Detect which cell encompasses the target text, then output its [X, Y] center coordinate. 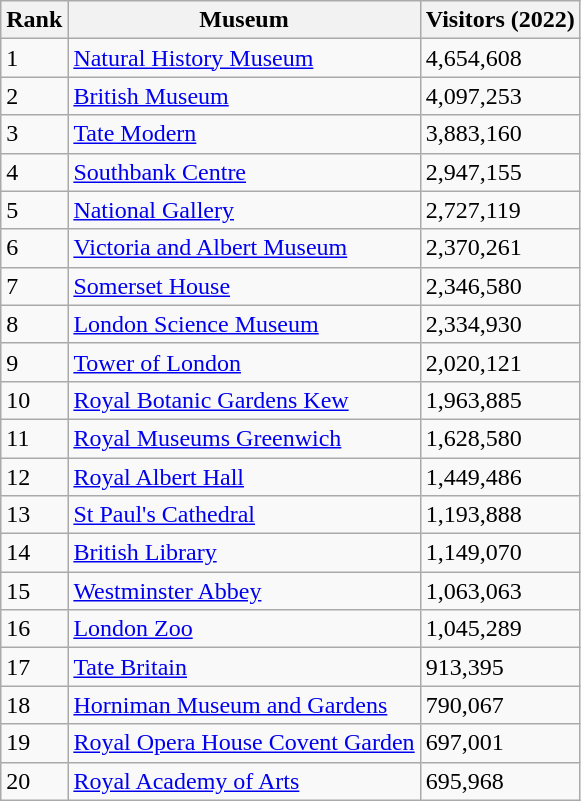
9 [34, 362]
1,063,063 [500, 591]
2,334,930 [500, 324]
Royal Academy of Arts [244, 781]
15 [34, 591]
1,628,580 [500, 438]
Tate Britain [244, 667]
20 [34, 781]
Tate Modern [244, 134]
British Library [244, 553]
19 [34, 743]
14 [34, 553]
Rank [34, 20]
17 [34, 667]
1 [34, 58]
8 [34, 324]
Tower of London [244, 362]
2,020,121 [500, 362]
11 [34, 438]
697,001 [500, 743]
London Science Museum [244, 324]
695,968 [500, 781]
1,045,289 [500, 629]
Somerset House [244, 286]
5 [34, 210]
7 [34, 286]
2,727,119 [500, 210]
Westminster Abbey [244, 591]
1,449,486 [500, 477]
Visitors (2022) [500, 20]
12 [34, 477]
6 [34, 248]
4,097,253 [500, 96]
3 [34, 134]
2 [34, 96]
1,149,070 [500, 553]
4,654,608 [500, 58]
16 [34, 629]
Royal Opera House Covent Garden [244, 743]
13 [34, 515]
10 [34, 400]
18 [34, 705]
1,193,888 [500, 515]
3,883,160 [500, 134]
St Paul's Cathedral [244, 515]
1,963,885 [500, 400]
2,947,155 [500, 172]
4 [34, 172]
Royal Museums Greenwich [244, 438]
913,395 [500, 667]
Southbank Centre [244, 172]
Royal Albert Hall [244, 477]
Natural History Museum [244, 58]
Royal Botanic Gardens Kew [244, 400]
London Zoo [244, 629]
National Gallery [244, 210]
Victoria and Albert Museum [244, 248]
2,346,580 [500, 286]
Horniman Museum and Gardens [244, 705]
790,067 [500, 705]
Museum [244, 20]
2,370,261 [500, 248]
British Museum [244, 96]
